For the text-containing cell, return its midpoint in (X, Y) coordinate format. 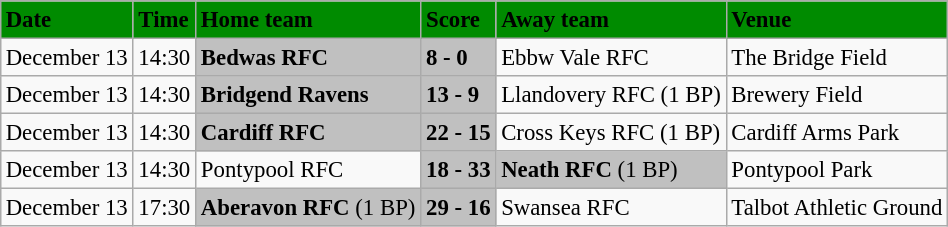
17:30 (164, 208)
22 - 15 (458, 133)
8 - 0 (458, 57)
Cross Keys RFC (1 BP) (611, 133)
Aberavon RFC (1 BP) (308, 208)
The Bridge Field (837, 57)
Neath RFC (1 BP) (611, 170)
Time (164, 20)
Bridgend Ravens (308, 95)
Swansea RFC (611, 208)
Score (458, 20)
13 - 9 (458, 95)
Pontypool RFC (308, 170)
Cardiff Arms Park (837, 133)
Ebbw Vale RFC (611, 57)
18 - 33 (458, 170)
Venue (837, 20)
Pontypool Park (837, 170)
Talbot Athletic Ground (837, 208)
29 - 16 (458, 208)
Away team (611, 20)
Llandovery RFC (1 BP) (611, 95)
Home team (308, 20)
Bedwas RFC (308, 57)
Brewery Field (837, 95)
Date (66, 20)
Cardiff RFC (308, 133)
